Capture the cell that displays the provided text and extract its [X, Y] central coordinate. 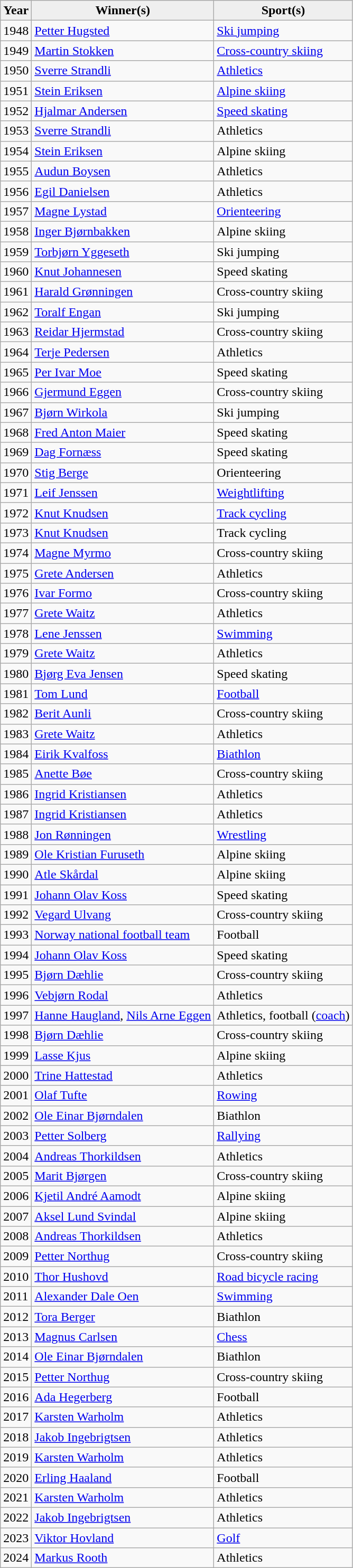
Magnus Carlsen [123, 1337]
1991 [16, 895]
1994 [16, 955]
2000 [16, 1075]
1998 [16, 1035]
1961 [16, 292]
Alexander Dale Oen [123, 1297]
Atle Skårdal [123, 874]
2016 [16, 1397]
Viktor Hovland [123, 1538]
2013 [16, 1337]
Norway national football team [123, 935]
Year [16, 11]
1966 [16, 392]
Ole Kristian Furuseth [123, 854]
Vebjørn Rodal [123, 995]
Jon Rønningen [123, 834]
1988 [16, 834]
Road bicycle racing [283, 1277]
1957 [16, 211]
2010 [16, 1277]
Athletics, football (coach) [283, 1015]
2015 [16, 1377]
Harald Grønningen [123, 292]
2008 [16, 1236]
2023 [16, 1538]
1995 [16, 975]
Wrestling [283, 834]
1980 [16, 674]
1971 [16, 493]
Sport(s) [283, 11]
Markus Rooth [123, 1558]
2002 [16, 1116]
1972 [16, 513]
Lasse Kjus [123, 1055]
Chess [283, 1337]
1956 [16, 191]
1983 [16, 734]
1969 [16, 452]
Torbjørn Yggeseth [123, 252]
Winner(s) [123, 11]
Marit Bjørgen [123, 1176]
2005 [16, 1176]
1973 [16, 533]
Leif Jenssen [123, 493]
2019 [16, 1457]
Audun Boysen [123, 171]
2022 [16, 1517]
1984 [16, 754]
Reidar Hjermstad [123, 332]
Magne Lystad [123, 211]
2018 [16, 1437]
2021 [16, 1497]
1977 [16, 613]
1955 [16, 171]
Stig Berge [123, 473]
1960 [16, 272]
2006 [16, 1196]
Berit Aunli [123, 714]
Grete Andersen [123, 573]
1999 [16, 1055]
Hjalmar Andersen [123, 111]
1964 [16, 352]
Terje Pedersen [123, 352]
1970 [16, 473]
Weightlifting [283, 493]
Per Ivar Moe [123, 372]
1950 [16, 71]
Petter Hugsted [123, 31]
Lene Jenssen [123, 634]
Eirik Kvalfoss [123, 754]
1968 [16, 432]
1985 [16, 774]
1959 [16, 252]
1974 [16, 553]
2001 [16, 1095]
1948 [16, 31]
1963 [16, 332]
Egil Danielsen [123, 191]
1953 [16, 131]
1958 [16, 231]
Aksel Lund Svindal [123, 1216]
Martin Stokken [123, 51]
Rowing [283, 1095]
1989 [16, 854]
Erling Haaland [123, 1477]
Dag Fornæss [123, 452]
2009 [16, 1257]
Toralf Engan [123, 312]
Petter Solberg [123, 1136]
2012 [16, 1317]
1967 [16, 412]
Fred Anton Maier [123, 432]
1952 [16, 111]
Bjørn Wirkola [123, 412]
1990 [16, 874]
1976 [16, 593]
1992 [16, 915]
Knut Johannesen [123, 272]
Kjetil André Aamodt [123, 1196]
1997 [16, 1015]
Ada Hegerberg [123, 1397]
1981 [16, 694]
2020 [16, 1477]
1979 [16, 654]
Olaf Tufte [123, 1095]
1949 [16, 51]
2003 [16, 1136]
2007 [16, 1216]
Trine Hattestad [123, 1075]
1987 [16, 814]
1993 [16, 935]
1951 [16, 91]
2014 [16, 1357]
Rallying [283, 1136]
1982 [16, 714]
2011 [16, 1297]
Inger Bjørnbakken [123, 231]
1986 [16, 794]
Hanne Haugland, Nils Arne Eggen [123, 1015]
Tora Berger [123, 1317]
1996 [16, 995]
Bjørg Eva Jensen [123, 674]
Ivar Formo [123, 593]
Thor Hushovd [123, 1277]
2024 [16, 1558]
1978 [16, 634]
Vegard Ulvang [123, 915]
Tom Lund [123, 694]
Magne Myrmo [123, 553]
1965 [16, 372]
2017 [16, 1417]
1954 [16, 151]
1975 [16, 573]
Golf [283, 1538]
Gjermund Eggen [123, 392]
2004 [16, 1156]
1962 [16, 312]
Anette Bøe [123, 774]
